Find where the given text appears and provide that cell's center as [x, y] coordinate. 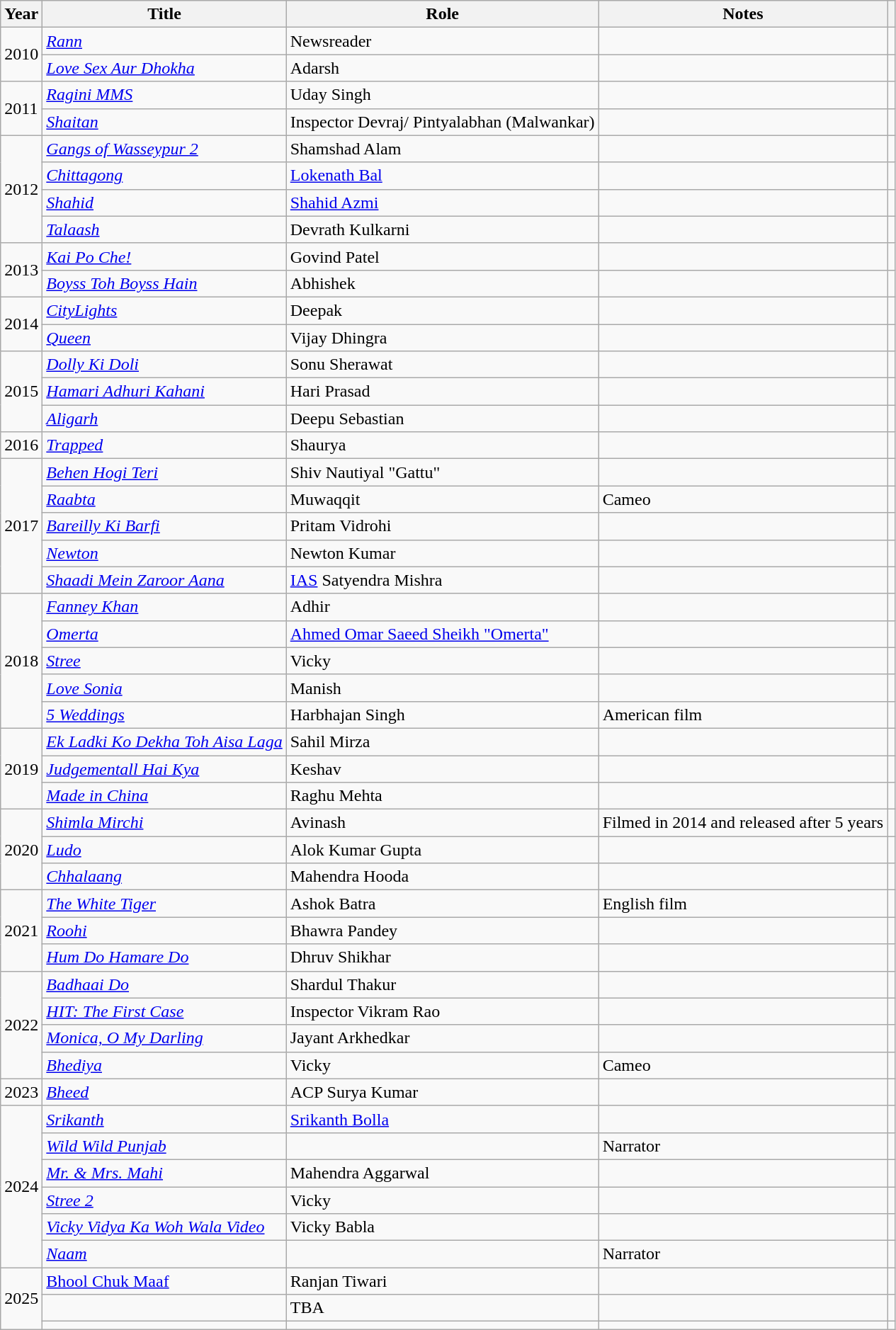
Devrath Kulkarni [442, 229]
Inspector Vikram Rao [442, 1011]
Kai Po Che! [164, 256]
Alok Kumar Gupta [442, 850]
Ahmed Omar Saeed Sheikh "Omerta" [442, 634]
Bhawra Pandey [442, 931]
Love Sex Aur Dhokha [164, 68]
Queen [164, 338]
Abhishek [442, 283]
2024 [21, 1186]
Hum Do Hamare Do [164, 957]
Badhaai Do [164, 984]
2015 [21, 392]
Trapped [164, 445]
2013 [21, 270]
Year [21, 14]
HIT: The First Case [164, 1011]
Ek Ladki Ko Dekha Toh Aisa Laga [164, 741]
Dolly Ki Doli [164, 365]
Rann [164, 41]
Bhediya [164, 1065]
Ashok Batra [442, 904]
Raghu Mehta [442, 796]
Mahendra Aggarwal [442, 1173]
TBA [442, 1308]
Stree 2 [164, 1200]
ACP Surya Kumar [442, 1092]
Manish [442, 688]
2017 [21, 526]
Dhruv Shikhar [442, 957]
Sahil Mirza [442, 741]
Stree [164, 661]
2014 [21, 324]
Notes [743, 14]
Newton Kumar [442, 553]
Monica, O My Darling [164, 1038]
CityLights [164, 310]
Gangs of Wasseypur 2 [164, 149]
Hamari Adhuri Kahani [164, 392]
Muwaqqit [442, 499]
2012 [21, 189]
The White Tiger [164, 904]
Bheed [164, 1092]
Deepak [442, 310]
5 Weddings [164, 715]
Chittagong [164, 176]
Ragini MMS [164, 95]
Bareilly Ki Barfi [164, 526]
2023 [21, 1092]
Shardul Thakur [442, 984]
Filmed in 2014 and released after 5 years [743, 823]
Title [164, 14]
2010 [21, 55]
Pritam Vidrohi [442, 526]
2019 [21, 768]
Shimla Mirchi [164, 823]
Vijay Dhingra [442, 338]
Naam [164, 1254]
Sonu Sherawat [442, 365]
Harbhajan Singh [442, 715]
Shaadi Mein Zaroor Aana [164, 580]
2021 [21, 931]
Adarsh [442, 68]
Judgementall Hai Kya [164, 768]
Shaitan [164, 122]
Fanney Khan [164, 607]
Govind Patel [442, 256]
Ludo [164, 850]
Raabta [164, 499]
Shahid Azmi [442, 203]
Inspector Devraj/ Pintyalabhan (Malwankar) [442, 122]
Srikanth Bolla [442, 1119]
2016 [21, 445]
Jayant Arkhedkar [442, 1038]
Uday Singh [442, 95]
Bhool Chuk Maaf [164, 1281]
Wild Wild Punjab [164, 1146]
Roohi [164, 931]
Adhir [442, 607]
Ranjan Tiwari [442, 1281]
Shaurya [442, 445]
2018 [21, 661]
English film [743, 904]
Newsreader [442, 41]
Love Sonia [164, 688]
Chhalaang [164, 877]
2020 [21, 850]
Keshav [442, 768]
Mr. & Mrs. Mahi [164, 1173]
Made in China [164, 796]
Hari Prasad [442, 392]
2022 [21, 1025]
Shamshad Alam [442, 149]
Vicky Babla [442, 1227]
Shahid [164, 203]
2011 [21, 108]
Behen Hogi Teri [164, 472]
Avinash [442, 823]
Shiv Nautiyal "Gattu" [442, 472]
Role [442, 14]
American film [743, 715]
Newton [164, 553]
Lokenath Bal [442, 176]
Mahendra Hooda [442, 877]
Deepu Sebastian [442, 419]
Vicky Vidya Ka Woh Wala Video [164, 1227]
2025 [21, 1299]
Talaash [164, 229]
Srikanth [164, 1119]
IAS Satyendra Mishra [442, 580]
Aligarh [164, 419]
Boyss Toh Boyss Hain [164, 283]
Omerta [164, 634]
